Return the (x, y) coordinate for the center point of the cell that contains the specified text.  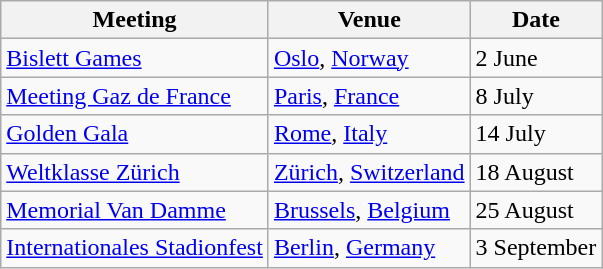
14 July (536, 134)
25 August (536, 210)
Brussels, Belgium (369, 210)
Meeting Gaz de France (135, 96)
18 August (536, 172)
Venue (369, 20)
Rome, Italy (369, 134)
Date (536, 20)
Meeting (135, 20)
Golden Gala (135, 134)
Memorial Van Damme (135, 210)
Internationales Stadionfest (135, 248)
8 July (536, 96)
Zürich, Switzerland (369, 172)
3 September (536, 248)
Berlin, Germany (369, 248)
Oslo, Norway (369, 58)
2 June (536, 58)
Bislett Games (135, 58)
Weltklasse Zürich (135, 172)
Paris, France (369, 96)
